For the text-containing cell, return its midpoint in [x, y] coordinate format. 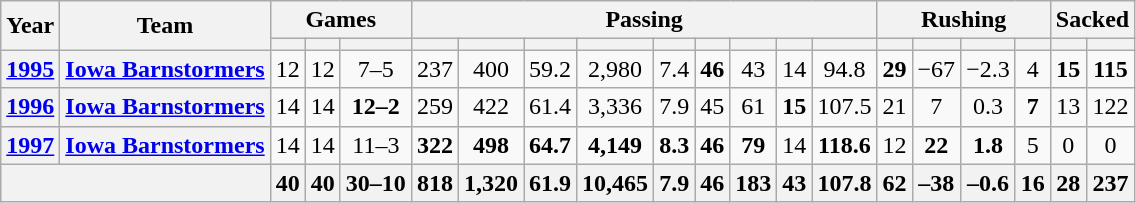
1995 [30, 69]
61.9 [550, 183]
79 [754, 145]
12–2 [376, 107]
7.4 [674, 69]
–38 [936, 183]
3,336 [616, 107]
818 [434, 183]
4,149 [616, 145]
61.4 [550, 107]
94.8 [844, 69]
1,320 [490, 183]
259 [434, 107]
107.8 [844, 183]
11–3 [376, 145]
322 [434, 145]
64.7 [550, 145]
13 [1068, 107]
Games [340, 20]
29 [894, 69]
Team [165, 26]
107.5 [844, 107]
Rushing [964, 20]
2,980 [616, 69]
422 [490, 107]
183 [754, 183]
−67 [936, 69]
118.6 [844, 145]
122 [1110, 107]
Passing [644, 20]
45 [712, 107]
7–5 [376, 69]
115 [1110, 69]
1996 [30, 107]
62 [894, 183]
0.3 [988, 107]
5 [1032, 145]
8.3 [674, 145]
–0.6 [988, 183]
1.8 [988, 145]
4 [1032, 69]
1997 [30, 145]
30–10 [376, 183]
Year [30, 26]
−2.3 [988, 69]
22 [936, 145]
Sacked [1092, 20]
10,465 [616, 183]
16 [1032, 183]
59.2 [550, 69]
28 [1068, 183]
498 [490, 145]
400 [490, 69]
61 [754, 107]
21 [894, 107]
